Output the [X, Y] coordinate of the center of the cell containing the given text.  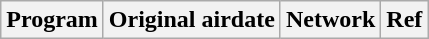
Network [330, 20]
Ref [404, 20]
Program [52, 20]
Original airdate [192, 20]
